Output the [x, y] coordinate of the center of the cell containing the given text.  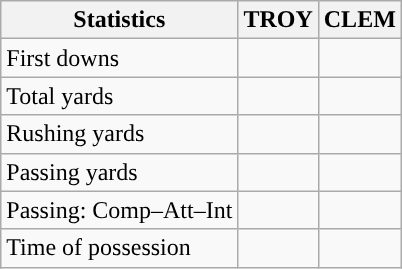
Rushing yards [120, 134]
Passing yards [120, 172]
TROY [278, 20]
Time of possession [120, 248]
Total yards [120, 96]
First downs [120, 58]
Passing: Comp–Att–Int [120, 210]
CLEM [360, 20]
Statistics [120, 20]
